Detect which cell encompasses the target text, then output its [x, y] center coordinate. 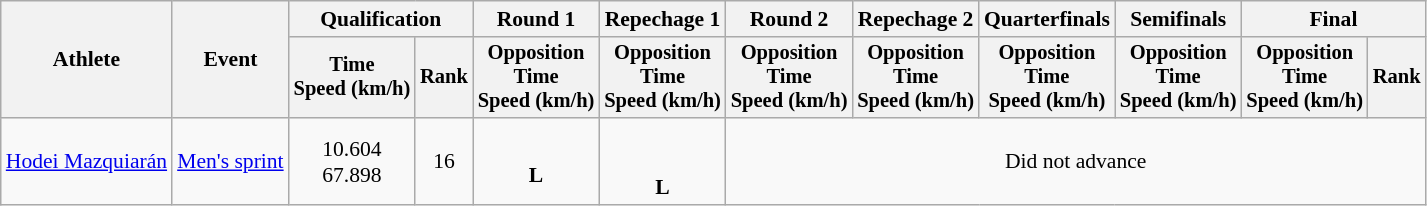
Athlete [86, 60]
Hodei Mazquiarán [86, 162]
Repechage 2 [916, 19]
Final [1333, 19]
Round 1 [536, 19]
Did not advance [1076, 162]
Qualification [381, 19]
16 [444, 162]
10.604 67.898 [352, 162]
Repechage 1 [662, 19]
Event [230, 60]
Men's sprint [230, 162]
Quarterfinals [1047, 19]
TimeSpeed (km/h) [352, 78]
Semifinals [1178, 19]
Round 2 [790, 19]
